For the text-containing cell, return its midpoint in (x, y) coordinate format. 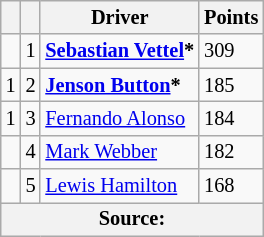
Jenson Button* (120, 85)
Mark Webber (120, 152)
Lewis Hamilton (120, 186)
Points (231, 17)
182 (231, 152)
309 (231, 51)
185 (231, 85)
2 (31, 85)
168 (231, 186)
Fernando Alonso (120, 118)
Driver (120, 17)
Sebastian Vettel* (120, 51)
Source: (132, 219)
5 (31, 186)
3 (31, 118)
184 (231, 118)
4 (31, 152)
